Determine the [x, y] coordinate at the center of the cell enclosing the given text.  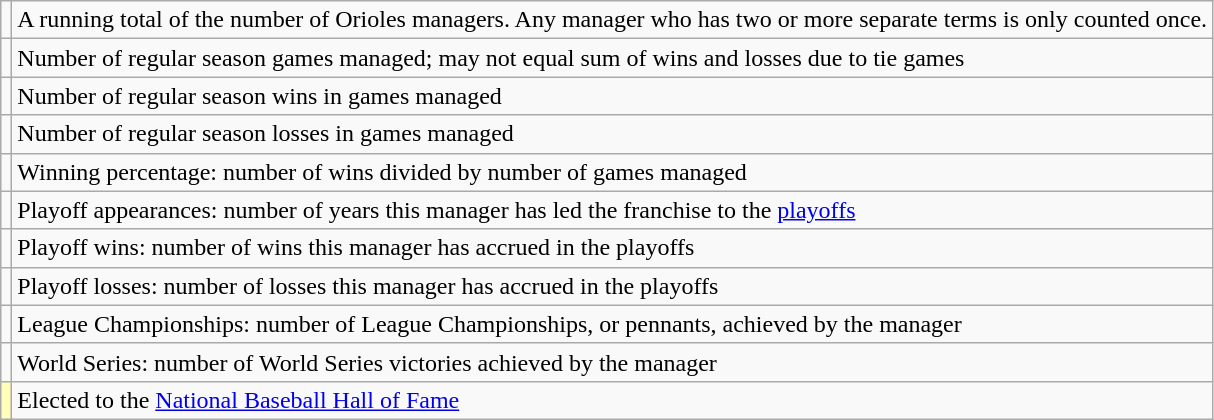
Playoff wins: number of wins this manager has accrued in the playoffs [612, 248]
World Series: number of World Series victories achieved by the manager [612, 362]
Winning percentage: number of wins divided by number of games managed [612, 172]
League Championships: number of League Championships, or pennants, achieved by the manager [612, 324]
Number of regular season wins in games managed [612, 96]
Elected to the National Baseball Hall of Fame [612, 400]
Number of regular season games managed; may not equal sum of wins and losses due to tie games [612, 58]
Playoff losses: number of losses this manager has accrued in the playoffs [612, 286]
A running total of the number of Orioles managers. Any manager who has two or more separate terms is only counted once. [612, 20]
Number of regular season losses in games managed [612, 134]
Playoff appearances: number of years this manager has led the franchise to the playoffs [612, 210]
